Pinpoint the cell where the given text exists, returning its (X, Y) midpoint coordinate. 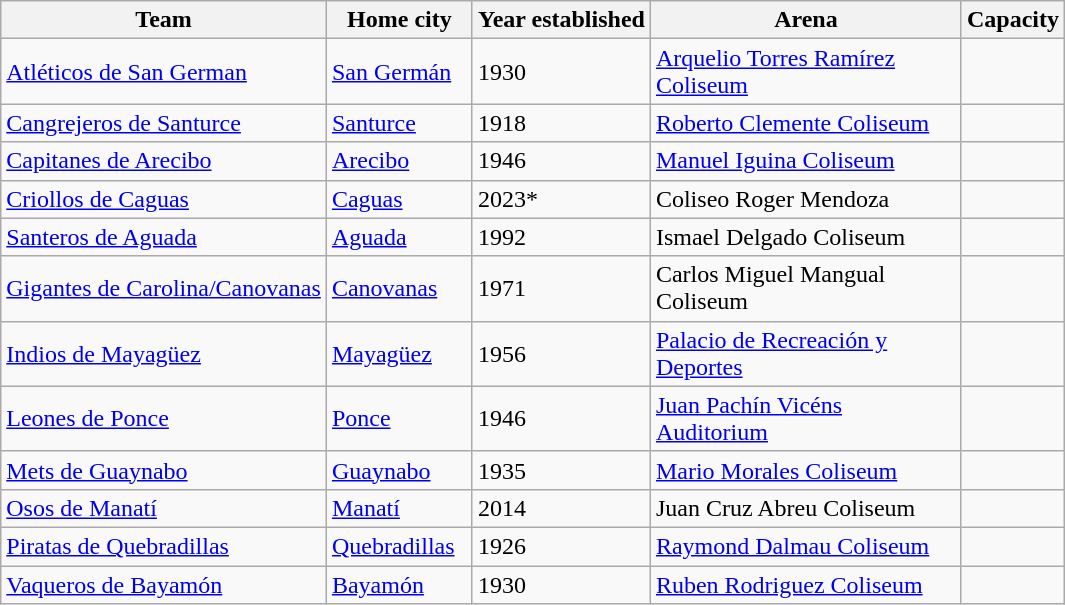
Aguada (399, 237)
Gigantes de Carolina/Canovanas (164, 288)
Team (164, 20)
Coliseo Roger Mendoza (806, 199)
1956 (561, 354)
Manatí (399, 508)
Arquelio Torres Ramírez Coliseum (806, 72)
Carlos Miguel Mangual Coliseum (806, 288)
1992 (561, 237)
Juan Pachín Vicéns Auditorium (806, 418)
Piratas de Quebradillas (164, 546)
San Germán (399, 72)
Leones de Ponce (164, 418)
Mayagüez (399, 354)
Caguas (399, 199)
Mets de Guaynabo (164, 470)
Mario Morales Coliseum (806, 470)
1926 (561, 546)
Arena (806, 20)
Arecibo (399, 161)
1971 (561, 288)
Manuel Iguina Coliseum (806, 161)
Year established (561, 20)
Ponce (399, 418)
Home city (399, 20)
Ismael Delgado Coliseum (806, 237)
Osos de Manatí (164, 508)
Criollos de Caguas (164, 199)
1918 (561, 123)
Santurce (399, 123)
Palacio de Recreación y Deportes (806, 354)
2023* (561, 199)
Atléticos de San German (164, 72)
Capacity (1012, 20)
Canovanas (399, 288)
Juan Cruz Abreu Coliseum (806, 508)
Capitanes de Arecibo (164, 161)
Vaqueros de Bayamón (164, 585)
Indios de Mayagüez (164, 354)
Santeros de Aguada (164, 237)
Raymond Dalmau Coliseum (806, 546)
2014 (561, 508)
1935 (561, 470)
Ruben Rodriguez Coliseum (806, 585)
Quebradillas (399, 546)
Cangrejeros de Santurce (164, 123)
Guaynabo (399, 470)
Bayamón (399, 585)
Roberto Clemente Coliseum (806, 123)
